Identify which cell holds the provided text, then report its [X, Y] central coordinate. 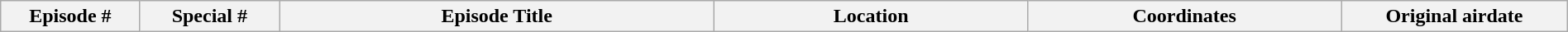
Location [872, 16]
Original airdate [1455, 16]
Special # [209, 16]
Coordinates [1184, 16]
Episode # [70, 16]
Episode Title [497, 16]
